Provide the (X, Y) coordinate of the cell's center where the given text is located.  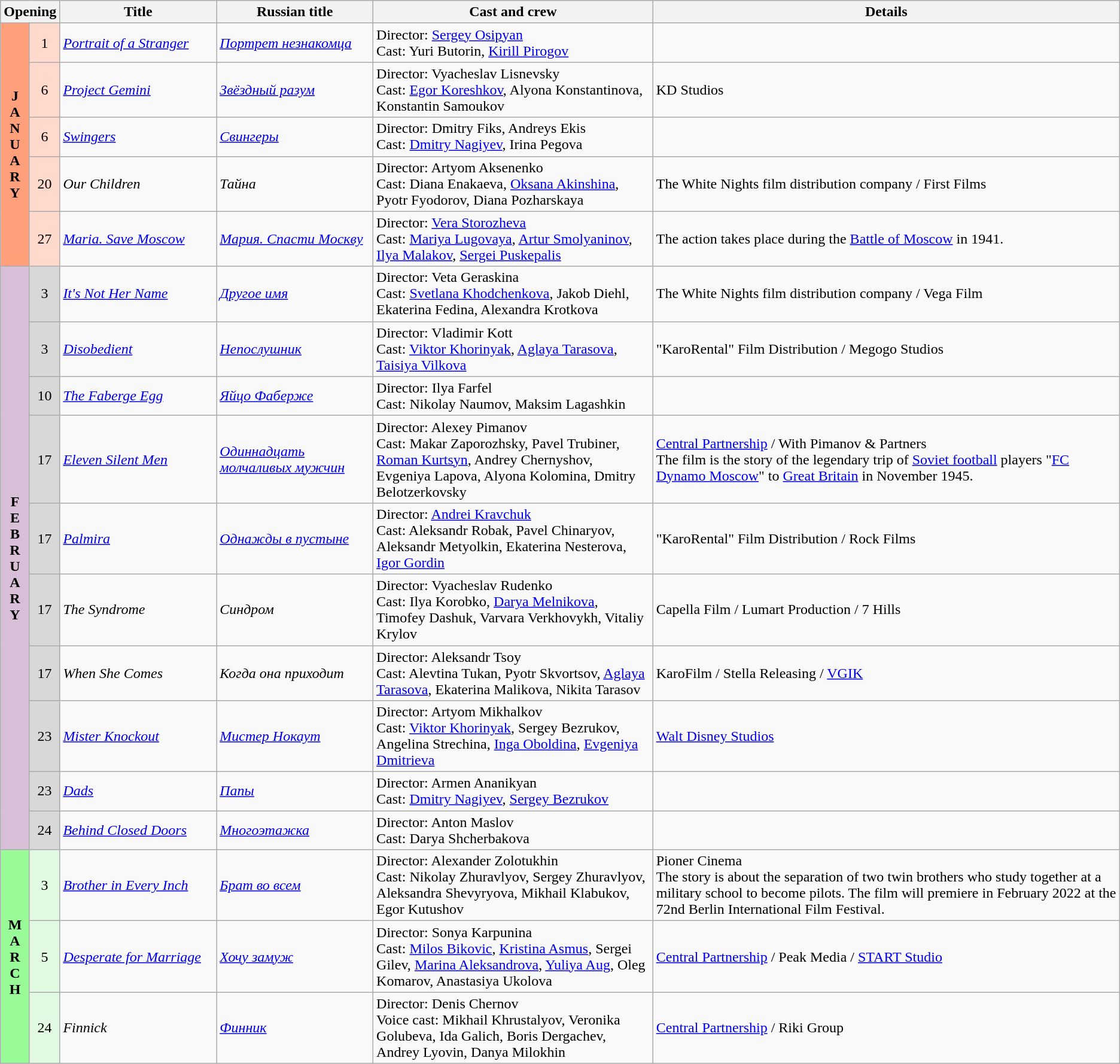
Mister Knockout (138, 736)
Мистер Нокаут (295, 736)
The Syndrome (138, 609)
Swingers (138, 136)
KD Studios (886, 90)
Director: Artyom Mikhalkov Cast: Viktor Khorinyak, Sergey Bezrukov, Angelina Strechina, Inga Oboldina, Evgeniya Dmitrieva (513, 736)
Director: Alexander Zolotukhin Cast: Nikolay Zhuravlyov, Sergey Zhuravlyov, Aleksandra Shevyryova, Mikhail Klabukov, Egor Kutushov (513, 886)
Звёздный разум (295, 90)
Title (138, 12)
Walt Disney Studios (886, 736)
1 (44, 43)
5 (44, 956)
It's Not Her Name (138, 294)
Project Gemini (138, 90)
Disobedient (138, 349)
Director: Dmitry Fiks, Andreys Ekis Cast: Dmitry Nagiyev, Irina Pegova (513, 136)
Behind Closed Doors (138, 831)
Яйцо Фаберже (295, 396)
Cast and crew (513, 12)
Director: Sonya Karpunina Cast: Milos Bikovic, Kristina Asmus, Sergei Gilev, Marina Aleksandrova, Yuliya Aug, Oleg Komarov, Anastasiya Ukolova (513, 956)
The Faberge Egg (138, 396)
Синдром (295, 609)
Director: Denis Chernov Voice cast: Mikhail Khrustalyov, Veronika Golubeva, Ida Galich, Boris Dergachev, Andrey Lyovin, Danya Milokhin (513, 1028)
Director: Vladimir Kott Cast: Viktor Khorinyak, Aglaya Tarasova, Taisiya Vilkova (513, 349)
FEBRUARY (16, 558)
KaroFilm / Stella Releasing / VGIK (886, 673)
10 (44, 396)
Capella Film / Lumart Production / 7 Hills (886, 609)
Тайна (295, 184)
Director: Armen Ananikyan Cast: Dmitry Nagiyev, Sergey Bezrukov (513, 791)
MARCH (16, 956)
Desperate for Marriage (138, 956)
Непослушник (295, 349)
The White Nights film distribution company / Vega Film (886, 294)
Director: Andrei Kravchuk Cast: Aleksandr Robak, Pavel Chinaryov, Aleksandr Metyolkin, Ekaterina Nesterova, Igor Gordin (513, 539)
Когда она приходит (295, 673)
Director: Vyacheslav Rudenko Cast: Ilya Korobko, Darya Melnikova, Timofey Dashuk, Varvara Verkhovykh, Vitaliy Krylov (513, 609)
Maria. Save Moscow (138, 239)
Director: Vera Storozheva Cast: Mariya Lugovaya, Artur Smolyaninov, Ilya Malakov, Sergei Puskepalis (513, 239)
20 (44, 184)
JANUARY (16, 145)
Director: Anton Maslov Cast: Darya Shcherbakova (513, 831)
Brother in Every Inch (138, 886)
"KaroRental" Film Distribution / Rock Films (886, 539)
Мария. Спасти Москву (295, 239)
27 (44, 239)
Russian title (295, 12)
Director: Veta Geraskina Cast: Svetlana Khodchenkova, Jakob Diehl, Ekaterina Fedina, Alexandra Krotkova (513, 294)
Director: Sergey Osipyan Cast: Yuri Butorin, Kirill Pirogov (513, 43)
Однажды в пустыне (295, 539)
Finnick (138, 1028)
Другое имя (295, 294)
Portrait of a Stranger (138, 43)
Details (886, 12)
Palmira (138, 539)
Хочу замуж (295, 956)
Одиннадцать молчаливых мужчин (295, 459)
Central Partnership / Riki Group (886, 1028)
Портрет незнакомца (295, 43)
The action takes place during the Battle of Moscow in 1941. (886, 239)
When She Comes (138, 673)
"KaroRental" Film Distribution / Megogo Studios (886, 349)
Eleven Silent Men (138, 459)
Opening (30, 12)
Финник (295, 1028)
Многоэтажка (295, 831)
Director: Ilya Farfel Cast: Nikolay Naumov, Maksim Lagashkin (513, 396)
Свингеры (295, 136)
Our Children (138, 184)
Dads (138, 791)
Central Partnership / Peak Media / START Studio (886, 956)
Брат во всем (295, 886)
The White Nights film distribution company / First Films (886, 184)
Папы (295, 791)
Director: Aleksandr Tsoy Cast: Alevtina Tukan, Pyotr Skvortsov, Aglaya Tarasova, Ekaterina Malikova, Nikita Tarasov (513, 673)
Director: Artyom Aksenenko Cast: Diana Enakaeva, Oksana Akinshina, Pyotr Fyodorov, Diana Pozharskaya (513, 184)
Director: Vyacheslav Lisnevsky Cast: Egor Koreshkov, Alyona Konstantinova, Konstantin Samoukov (513, 90)
